From the cell containing the given text, extract its center point as (X, Y) coordinate. 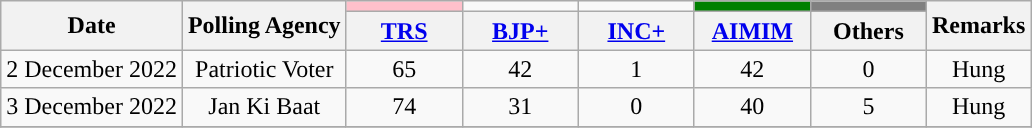
65 (404, 69)
Patriotic Voter (264, 69)
40 (752, 107)
INC+ (636, 31)
2 December 2022 (92, 69)
Date (92, 26)
3 December 2022 (92, 107)
74 (404, 107)
BJP+ (520, 31)
1 (636, 69)
Jan Ki Baat (264, 107)
Polling Agency (264, 26)
Remarks (978, 26)
TRS (404, 31)
AIMIM (752, 31)
5 (868, 107)
Others (868, 31)
31 (520, 107)
